Return the [X, Y] coordinate for the center point of the cell that contains the specified text.  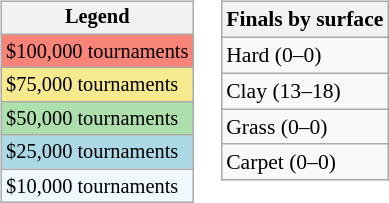
Legend [97, 18]
$10,000 tournaments [97, 186]
$50,000 tournaments [97, 119]
Finals by surface [304, 20]
$75,000 tournaments [97, 85]
Grass (0–0) [304, 127]
$25,000 tournaments [97, 152]
Carpet (0–0) [304, 162]
$100,000 tournaments [97, 51]
Clay (13–18) [304, 91]
Hard (0–0) [304, 55]
